Identify which cell holds the provided text, then report its [x, y] central coordinate. 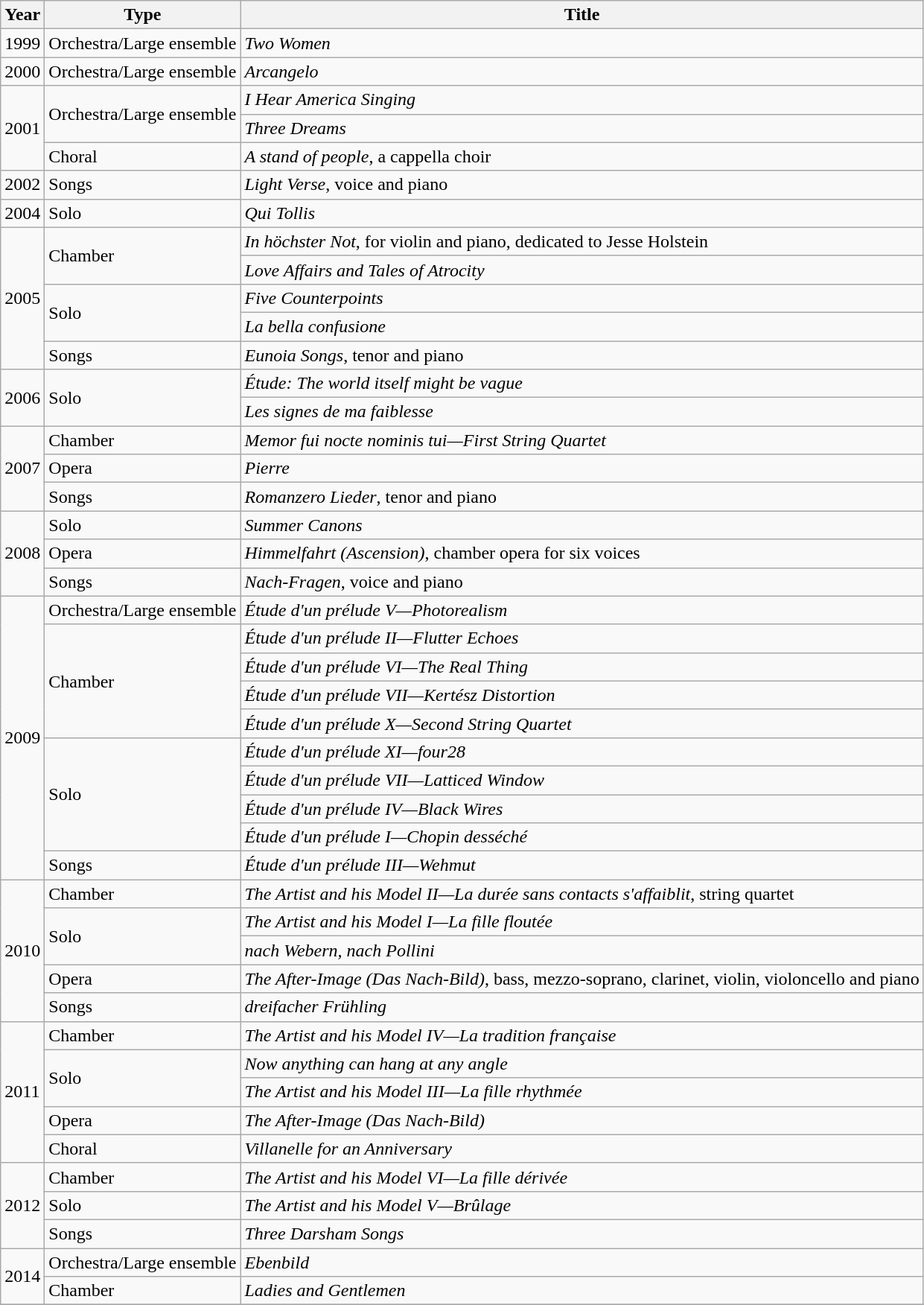
In höchster Not, for violin and piano, dedicated to Jesse Holstein [582, 241]
2006 [22, 398]
Ladies and Gentlemen [582, 1291]
2009 [22, 737]
Title [582, 15]
Himmelfahrt (Ascension), chamber opera for six voices [582, 553]
Les signes de ma faiblesse [582, 412]
A stand of people, a cappella choir [582, 156]
2000 [22, 72]
I Hear America Singing [582, 100]
Three Darsham Songs [582, 1233]
Year [22, 15]
The Artist and his Model II—La durée sans contacts s'affaiblit, string quartet [582, 894]
2004 [22, 213]
Five Counterpoints [582, 298]
2005 [22, 298]
2011 [22, 1092]
La bella confusione [582, 326]
The After-Image (Das Nach-Bild) [582, 1120]
Pierre [582, 469]
dreifacher Frühling [582, 1007]
The Artist and his Model VI—La fille dérivée [582, 1177]
The Artist and his Model V—Brûlage [582, 1205]
Nach-Fragen, voice and piano [582, 582]
2012 [22, 1205]
Étude d'un prélude II—Flutter Echoes [582, 638]
Ebenbild [582, 1263]
Villanelle for an Anniversary [582, 1149]
2001 [22, 128]
nach Webern, nach Pollini [582, 950]
Étude d'un prélude VII—Latticed Window [582, 780]
Qui Tollis [582, 213]
Étude d'un prélude XI—four28 [582, 752]
Étude d'un prélude IV—Black Wires [582, 808]
Two Women [582, 43]
2014 [22, 1277]
Arcangelo [582, 72]
Now anything can hang at any angle [582, 1064]
Memor fui nocte nominis tui—First String Quartet [582, 440]
2010 [22, 950]
The Artist and his Model III—La fille rhythmée [582, 1092]
Type [143, 15]
2002 [22, 185]
The Artist and his Model I—La fille floutée [582, 922]
Étude d'un prélude VII—Kertész Distortion [582, 695]
Love Affairs and Tales of Atrocity [582, 270]
2008 [22, 553]
Étude d'un prélude I—Chopin desséché [582, 837]
Étude d'un prélude X—Second String Quartet [582, 723]
2007 [22, 469]
Eunoia Songs, tenor and piano [582, 355]
Summer Canons [582, 525]
Romanzero Lieder, tenor and piano [582, 497]
Étude: The world itself might be vague [582, 384]
Étude d'un prélude VI—The Real Thing [582, 667]
The Artist and his Model IV—La tradition française [582, 1035]
Light Verse, voice and piano [582, 185]
Étude d'un prélude III—Wehmut [582, 866]
1999 [22, 43]
The After-Image (Das Nach-Bild), bass, mezzo-soprano, clarinet, violin, violoncello and piano [582, 979]
Three Dreams [582, 128]
Étude d'un prélude V—Photorealism [582, 610]
